Extract the (x, y) coordinate from the center of the cell holding the provided text.  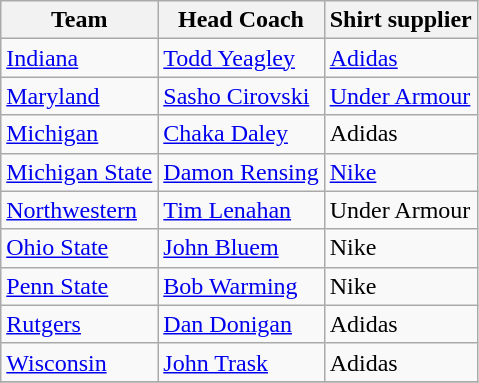
Wisconsin (80, 362)
Bob Warming (241, 286)
Northwestern (80, 210)
Michigan State (80, 172)
Ohio State (80, 248)
Sasho Cirovski (241, 96)
Penn State (80, 286)
John Trask (241, 362)
Todd Yeagley (241, 58)
Head Coach (241, 20)
Rutgers (80, 324)
Maryland (80, 96)
Dan Donigan (241, 324)
Shirt supplier (400, 20)
Damon Rensing (241, 172)
Team (80, 20)
Indiana (80, 58)
Michigan (80, 134)
John Bluem (241, 248)
Tim Lenahan (241, 210)
Chaka Daley (241, 134)
